Scan for the cell matching the given text and deliver its (x, y) coordinate at center. 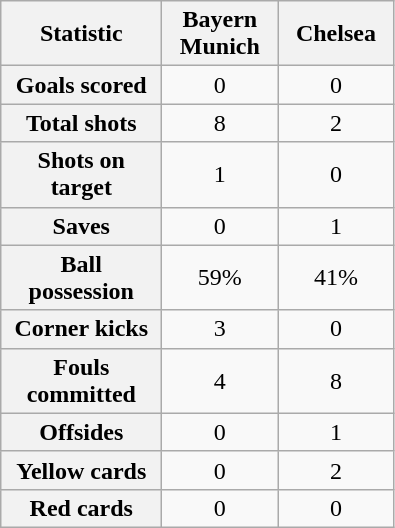
Shots on target (82, 174)
Chelsea (336, 34)
Statistic (82, 34)
41% (336, 278)
Red cards (82, 508)
Corner kicks (82, 329)
59% (220, 278)
Offsides (82, 432)
3 (220, 329)
Bayern Munich (220, 34)
Total shots (82, 123)
Goals scored (82, 85)
Yellow cards (82, 470)
Saves (82, 226)
Ball possession (82, 278)
4 (220, 380)
Fouls committed (82, 380)
